Find where the given text appears and provide that cell's center as [x, y] coordinate. 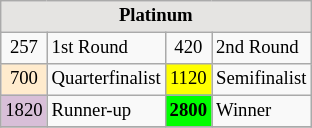
1st Round [106, 48]
Semifinalist [262, 80]
700 [24, 80]
1820 [24, 112]
Runner-up [106, 112]
Winner [262, 112]
420 [188, 48]
1120 [188, 80]
Quarterfinalist [106, 80]
Platinum [156, 16]
257 [24, 48]
2nd Round [262, 48]
2800 [188, 112]
